Search for the cell housing the specified text and yield its (X, Y) center coordinate. 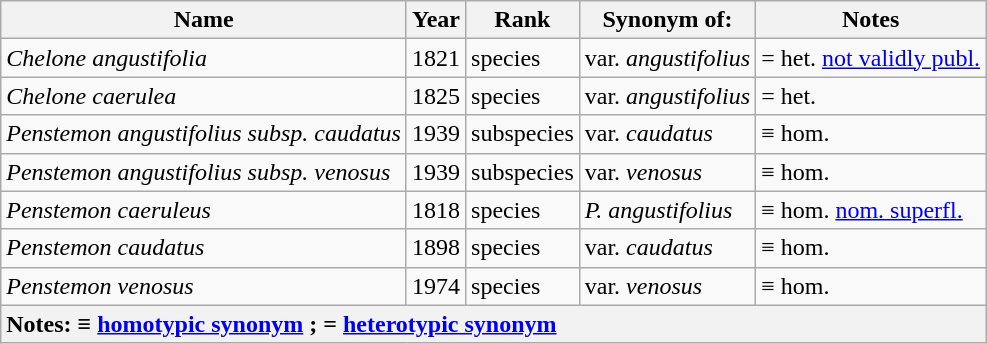
Name (204, 20)
1821 (436, 58)
≡ hom. nom. superfl. (871, 210)
Penstemon angustifolius subsp. venosus (204, 172)
= het. (871, 96)
1898 (436, 248)
Penstemon caeruleus (204, 210)
Synonym of: (667, 20)
Chelone caerulea (204, 96)
Penstemon venosus (204, 286)
Chelone angustifolia (204, 58)
Penstemon caudatus (204, 248)
Penstemon angustifolius subsp. caudatus (204, 134)
Notes (871, 20)
1825 (436, 96)
P. angustifolius (667, 210)
1818 (436, 210)
Notes: ≡ homotypic synonym ; = heterotypic synonym (494, 324)
Rank (523, 20)
Year (436, 20)
1974 (436, 286)
= het. not validly publ. (871, 58)
